Search for the cell housing the specified text and yield its [x, y] center coordinate. 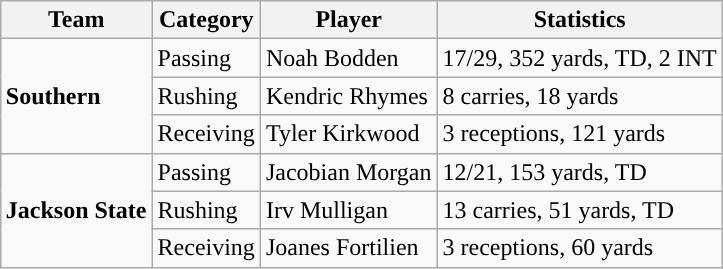
Tyler Kirkwood [348, 134]
Noah Bodden [348, 58]
3 receptions, 121 yards [580, 134]
Player [348, 20]
Kendric Rhymes [348, 96]
Statistics [580, 20]
Joanes Fortilien [348, 248]
Jackson State [76, 210]
Irv Mulligan [348, 210]
17/29, 352 yards, TD, 2 INT [580, 58]
8 carries, 18 yards [580, 96]
12/21, 153 yards, TD [580, 172]
Team [76, 20]
Southern [76, 96]
13 carries, 51 yards, TD [580, 210]
Jacobian Morgan [348, 172]
Category [206, 20]
3 receptions, 60 yards [580, 248]
